Detect which cell encompasses the target text, then output its (X, Y) center coordinate. 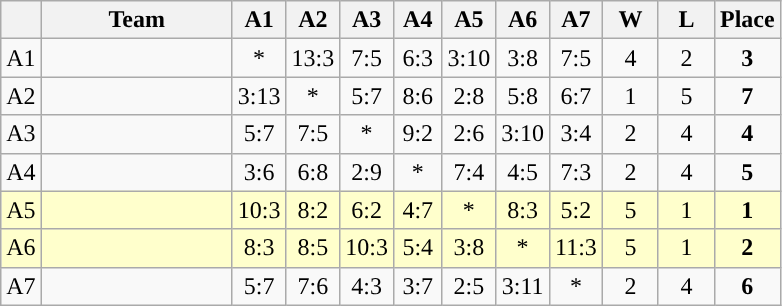
11:3 (576, 248)
5:4 (418, 248)
L (686, 20)
3:13 (259, 96)
5:2 (576, 210)
3:4 (576, 134)
8:5 (313, 248)
2:8 (469, 96)
6:2 (367, 210)
9:2 (418, 134)
4:3 (367, 286)
2:5 (469, 286)
4:7 (418, 210)
3:7 (418, 286)
3:6 (259, 172)
7:6 (313, 286)
5:8 (523, 96)
8:2 (313, 210)
6:7 (576, 96)
3:11 (523, 286)
4:5 (523, 172)
3 (747, 58)
W (630, 20)
Team (136, 20)
6 (747, 286)
2:6 (469, 134)
7:4 (469, 172)
Place (747, 20)
7 (747, 96)
13:3 (313, 58)
8:6 (418, 96)
6:3 (418, 58)
6:8 (313, 172)
7:3 (576, 172)
2:9 (367, 172)
